Extract the [x, y] coordinate from the center of the cell holding the provided text.  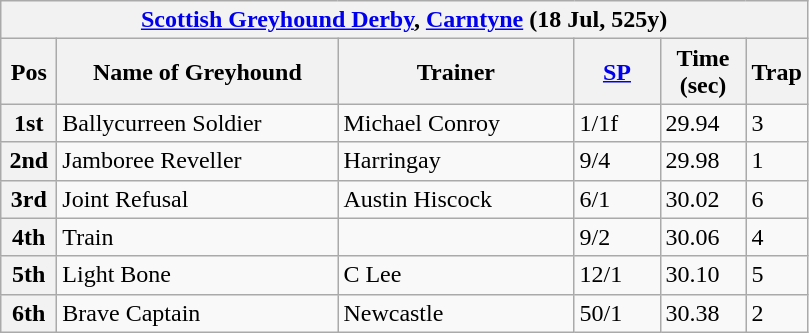
Train [198, 237]
4th [29, 237]
1 [776, 161]
30.10 [703, 275]
2nd [29, 161]
SP [617, 72]
Harringay [456, 161]
6/1 [617, 199]
Brave Captain [198, 313]
29.94 [703, 123]
Light Bone [198, 275]
5 [776, 275]
30.06 [703, 237]
Newcastle [456, 313]
Jamboree Reveller [198, 161]
2 [776, 313]
1st [29, 123]
Trainer [456, 72]
29.98 [703, 161]
Time (sec) [703, 72]
9/2 [617, 237]
1/1f [617, 123]
Pos [29, 72]
Scottish Greyhound Derby, Carntyne (18 Jul, 525y) [404, 20]
Joint Refusal [198, 199]
Austin Hiscock [456, 199]
Name of Greyhound [198, 72]
12/1 [617, 275]
C Lee [456, 275]
30.38 [703, 313]
3rd [29, 199]
6 [776, 199]
Ballycurreen Soldier [198, 123]
6th [29, 313]
50/1 [617, 313]
3 [776, 123]
5th [29, 275]
4 [776, 237]
30.02 [703, 199]
9/4 [617, 161]
Michael Conroy [456, 123]
Trap [776, 72]
